Detect which cell encompasses the target text, then output its (x, y) center coordinate. 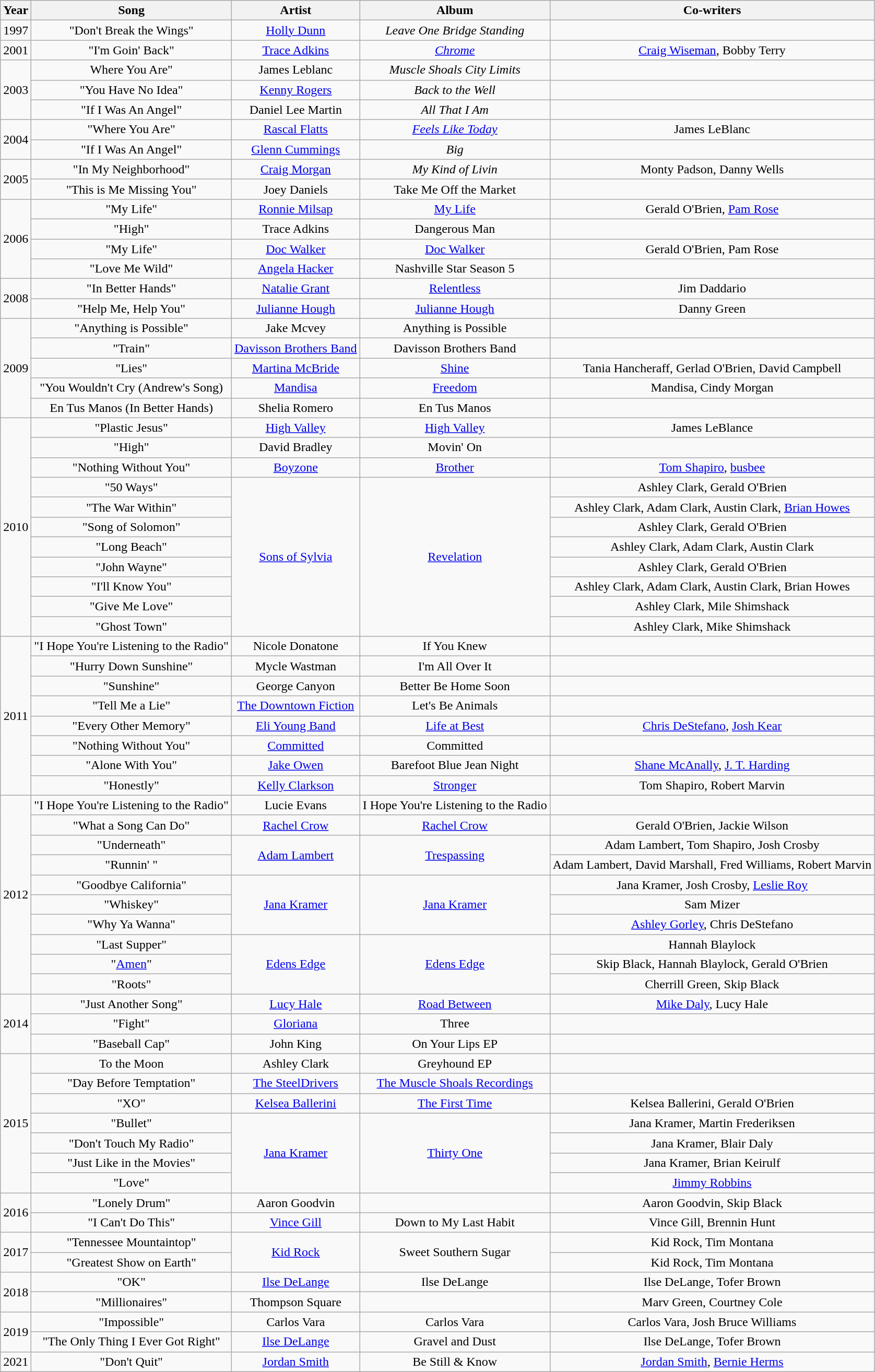
"Ghost Town" (132, 626)
My Life (455, 209)
2016 (16, 1212)
2008 (16, 299)
2005 (16, 179)
Natalie Grant (295, 289)
"Lies" (132, 368)
"Baseball Cap" (132, 1044)
"Don't Break the Wings" (132, 30)
"You Have No Idea" (132, 90)
Nicole Donatone (295, 646)
"Every Other Memory" (132, 726)
Ashley Gorley, Chris DeStefano (712, 925)
Thirty One (455, 1153)
"Just Like in the Movies" (132, 1163)
2012 (16, 895)
Kid Rock (295, 1252)
Ashley Clark (295, 1063)
Dangerous Man (455, 229)
I'm All Over It (455, 666)
Kenny Rogers (295, 90)
Song (132, 10)
2017 (16, 1252)
"Sunshine" (132, 686)
If You Knew (455, 646)
"Greatest Show on Earth" (132, 1262)
"Millionaires" (132, 1302)
Adam Lambert (295, 855)
Big (455, 149)
Anything is Possible (455, 328)
"Love Me Wild" (132, 269)
Let's Be Animals (455, 706)
En Tus Manos (In Better Hands) (132, 408)
Year (16, 10)
Daniel Lee Martin (295, 110)
Jimmy Robbins (712, 1182)
The Muscle Shoals Recordings (455, 1083)
My Kind of Livin (455, 169)
Jordan Smith, Bernie Herms (712, 1362)
"John Wayne" (132, 566)
"50 Ways" (132, 487)
Thompson Square (295, 1302)
"Don't Quit" (132, 1362)
Jake Owen (295, 765)
"Plastic Jesus" (132, 428)
The SteelDrivers (295, 1083)
Vince Gill (295, 1223)
2010 (16, 527)
"Underneath" (132, 845)
Jordan Smith (295, 1362)
"I Can't Do This" (132, 1223)
Adam Lambert, David Marshall, Fred Williams, Robert Marvin (712, 865)
2014 (16, 1024)
Mike Daly, Lucy Hale (712, 1004)
"Fight" (132, 1024)
2004 (16, 139)
Artist (295, 10)
Vince Gill, Brennin Hunt (712, 1223)
On Your Lips EP (455, 1044)
Adam Lambert, Tom Shapiro, Josh Crosby (712, 845)
En Tus Manos (455, 408)
Lucy Hale (295, 1004)
Jana Kramer, Brian Keirulf (712, 1163)
Kelly Clarkson (295, 785)
"Don't Touch My Radio" (132, 1143)
Stronger (455, 785)
2019 (16, 1332)
Holly Dunn (295, 30)
The First Time (455, 1103)
"Tennessee Mountaintop" (132, 1243)
Ashley Clark, Mike Shimshack (712, 626)
Danny Green (712, 309)
Life at Best (455, 726)
Better Be Home Soon (455, 686)
Tom Shapiro, busbee (712, 467)
"Long Beach" (132, 547)
"Impossible" (132, 1322)
Down to My Last Habit (455, 1223)
Take Me Off the Market (455, 189)
Album (455, 10)
1997 (16, 30)
"This is Me Missing You" (132, 189)
Eli Young Band (295, 726)
Craig Wiseman, Bobby Terry (712, 50)
"I'm Goin' Back" (132, 50)
"XO" (132, 1103)
"Alone With You" (132, 765)
Aaron Goodvin, Skip Black (712, 1202)
Barefoot Blue Jean Night (455, 765)
"In My Neighborhood" (132, 169)
Skip Black, Hannah Blaylock, Gerald O'Brien (712, 964)
"What a Song Can Do" (132, 825)
Jim Daddario (712, 289)
2009 (16, 368)
"Roots" (132, 984)
"Love" (132, 1182)
George Canyon (295, 686)
David Bradley (295, 447)
2011 (16, 716)
2006 (16, 239)
Be Still & Know (455, 1362)
I Hope You're Listening to the Radio (455, 805)
Relentless (455, 289)
Revelation (455, 557)
Trespassing (455, 855)
John King (295, 1044)
Nashville Star Season 5 (455, 269)
"Honestly" (132, 785)
Chrome (455, 50)
Three (455, 1024)
Greyhound EP (455, 1063)
Ashley Clark, Mile Shimshack (712, 607)
Kelsea Ballerini, Gerald O'Brien (712, 1103)
Tania Hancheraff, Gerlad O'Brien, David Campbell (712, 368)
"Hurry Down Sunshine" (132, 666)
All That I Am (455, 110)
"Amen" (132, 964)
Freedom (455, 388)
2015 (16, 1123)
Sweet Southern Sugar (455, 1252)
To the Moon (132, 1063)
"Train" (132, 348)
Craig Morgan (295, 169)
"Where You Are" (132, 129)
"Just Another Song" (132, 1004)
"You Wouldn't Cry (Andrew's Song) (132, 388)
Feels Like Today (455, 129)
Shine (455, 368)
"Runnin' " (132, 865)
Jana Kramer, Blair Daly (712, 1143)
"In Better Hands" (132, 289)
Muscle Shoals City Limits (455, 70)
Monty Padson, Danny Wells (712, 169)
Shane McAnally, J. T. Harding (712, 765)
Shelia Romero (295, 408)
Boyzone (295, 467)
Back to the Well (455, 90)
Sons of Sylvia (295, 557)
"Day Before Temptation" (132, 1083)
"Why Ya Wanna" (132, 925)
"Bullet" (132, 1123)
Co-writers (712, 10)
"The War Within" (132, 507)
2003 (16, 90)
Ronnie Milsap (295, 209)
"Give Me Love" (132, 607)
Hannah Blaylock (712, 944)
Sam Mizer (712, 905)
Jake Mcvey (295, 328)
Where You Are" (132, 70)
"Song of Solomon" (132, 527)
"Whiskey" (132, 905)
Mandisa (295, 388)
Cherrill Green, Skip Black (712, 984)
Mandisa, Cindy Morgan (712, 388)
Marv Green, Courtney Cole (712, 1302)
Jana Kramer, Josh Crosby, Leslie Roy (712, 885)
2001 (16, 50)
"Help Me, Help You" (132, 309)
2021 (16, 1362)
"I'll Know You" (132, 587)
"Tell Me a Lie" (132, 706)
Mycle Wastman (295, 666)
Carlos Vara, Josh Bruce Williams (712, 1322)
Road Between (455, 1004)
"Last Supper" (132, 944)
Joey Daniels (295, 189)
Martina McBride (295, 368)
Kelsea Ballerini (295, 1103)
Tom Shapiro, Robert Marvin (712, 785)
"Lonely Drum" (132, 1202)
Jana Kramer, Martin Frederiksen (712, 1123)
Leave One Bridge Standing (455, 30)
Rascal Flatts (295, 129)
James LeBlanc (712, 129)
Ashley Clark, Adam Clark, Austin Clark (712, 547)
"OK" (132, 1282)
Chris DeStefano, Josh Kear (712, 726)
Glenn Cummings (295, 149)
Gloriana (295, 1024)
"The Only Thing I Ever Got Right" (132, 1342)
2018 (16, 1292)
James Leblanc (295, 70)
The Downtown Fiction (295, 706)
Angela Hacker (295, 269)
Gravel and Dust (455, 1342)
Gerald O'Brien, Jackie Wilson (712, 825)
Brother (455, 467)
"Anything is Possible" (132, 328)
Movin' On (455, 447)
"Goodbye California" (132, 885)
Aaron Goodvin (295, 1202)
Lucie Evans (295, 805)
James LeBlance (712, 428)
